From the cell containing the given text, extract its center point as (x, y) coordinate. 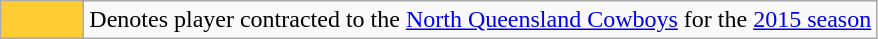
Denotes player contracted to the North Queensland Cowboys for the 2015 season (480, 20)
